Extract the (x, y) coordinate from the center of the cell holding the provided text.  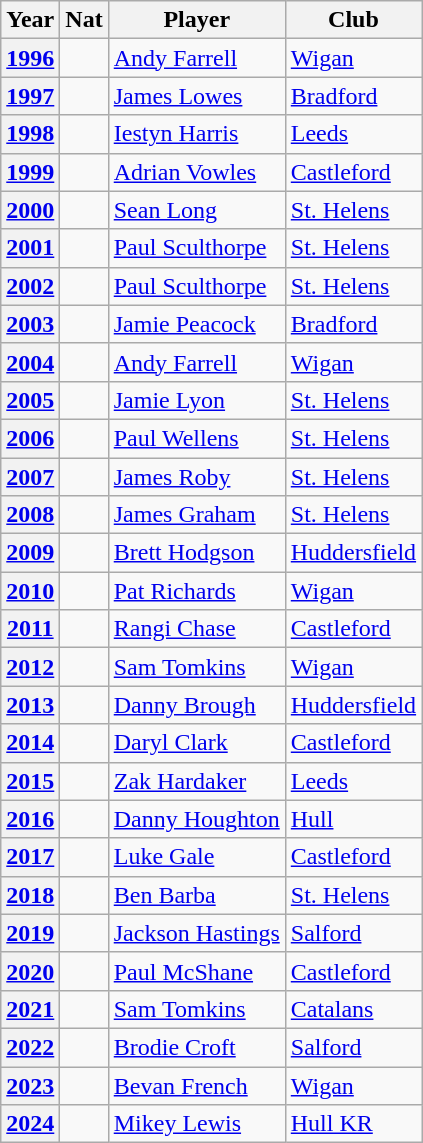
2018 (30, 895)
2001 (30, 248)
2000 (30, 210)
Pat Richards (196, 591)
1997 (30, 96)
Jamie Lyon (196, 400)
Player (196, 20)
James Roby (196, 477)
Club (353, 20)
Hull (353, 819)
Daryl Clark (196, 743)
2014 (30, 743)
Danny Houghton (196, 819)
Zak Hardaker (196, 781)
Iestyn Harris (196, 134)
2013 (30, 705)
2011 (30, 629)
Brodie Croft (196, 1047)
2009 (30, 553)
2007 (30, 477)
2017 (30, 857)
2010 (30, 591)
Ben Barba (196, 895)
2005 (30, 400)
2006 (30, 438)
James Graham (196, 515)
2022 (30, 1047)
2023 (30, 1085)
Nat (84, 20)
2016 (30, 819)
Danny Brough (196, 705)
Luke Gale (196, 857)
2012 (30, 667)
2021 (30, 1009)
Hull KR (353, 1124)
Catalans (353, 1009)
Jamie Peacock (196, 324)
2002 (30, 286)
2003 (30, 324)
2024 (30, 1124)
1999 (30, 172)
James Lowes (196, 96)
Year (30, 20)
1996 (30, 58)
2020 (30, 971)
1998 (30, 134)
Brett Hodgson (196, 553)
Bevan French (196, 1085)
Paul McShane (196, 971)
2008 (30, 515)
Rangi Chase (196, 629)
Mikey Lewis (196, 1124)
Sean Long (196, 210)
Paul Wellens (196, 438)
2015 (30, 781)
2004 (30, 362)
Jackson Hastings (196, 933)
Adrian Vowles (196, 172)
2019 (30, 933)
